Output the [x, y] coordinate of the center of the cell containing the given text.  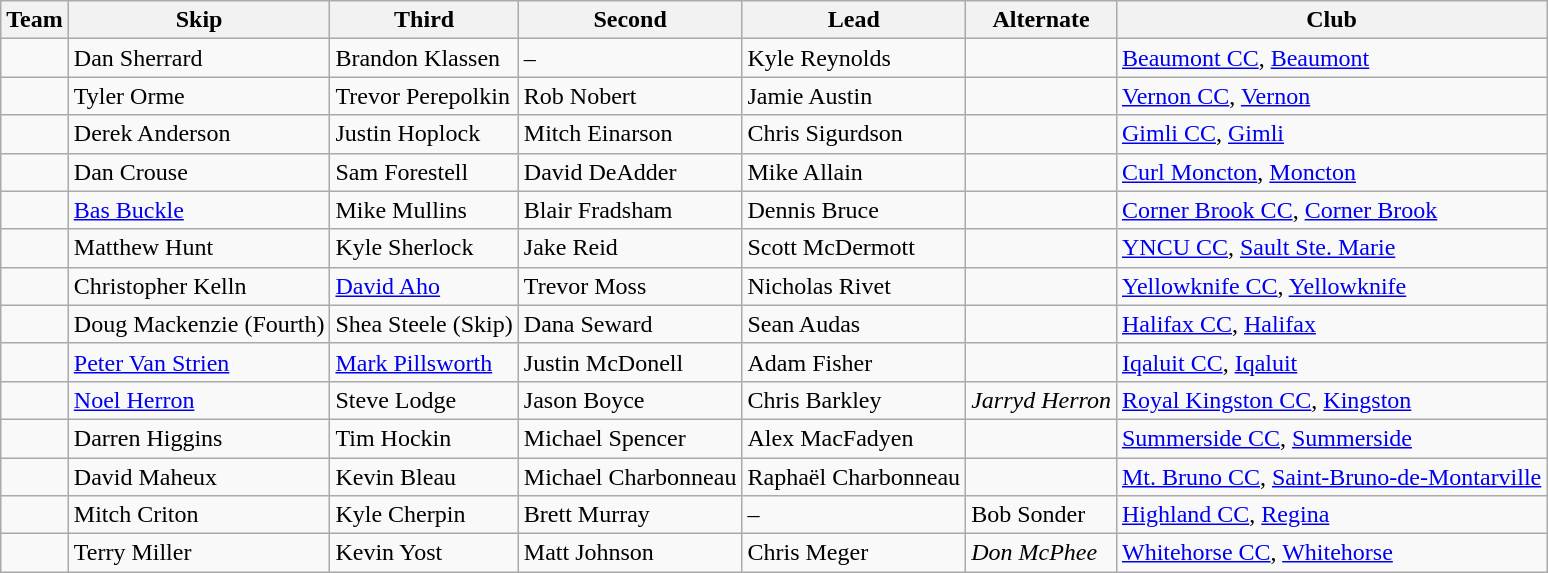
Brett Murray [630, 515]
Jamie Austin [854, 96]
Sam Forestell [424, 172]
Don McPhee [1042, 553]
Jason Boyce [630, 400]
Derek Anderson [199, 134]
Beaumont CC, Beaumont [1331, 58]
Yellowknife CC, Yellowknife [1331, 286]
Mike Allain [854, 172]
Nicholas Rivet [854, 286]
Chris Barkley [854, 400]
Corner Brook CC, Corner Brook [1331, 210]
Chris Sigurdson [854, 134]
Brandon Klassen [424, 58]
Justin McDonell [630, 362]
Kyle Sherlock [424, 248]
Mitch Criton [199, 515]
Trevor Perepolkin [424, 96]
Steve Lodge [424, 400]
Gimli CC, Gimli [1331, 134]
Third [424, 20]
Chris Meger [854, 553]
Club [1331, 20]
Mark Pillsworth [424, 362]
Michael Charbonneau [630, 477]
Kyle Cherpin [424, 515]
Justin Hoplock [424, 134]
Doug Mackenzie (Fourth) [199, 324]
Shea Steele (Skip) [424, 324]
Lead [854, 20]
Curl Moncton, Moncton [1331, 172]
Darren Higgins [199, 438]
Kevin Yost [424, 553]
Kyle Reynolds [854, 58]
Iqaluit CC, Iqaluit [1331, 362]
Matt Johnson [630, 553]
Bas Buckle [199, 210]
Peter Van Strien [199, 362]
Highland CC, Regina [1331, 515]
Kevin Bleau [424, 477]
YNCU CC, Sault Ste. Marie [1331, 248]
Dan Crouse [199, 172]
Jarryd Herron [1042, 400]
Whitehorse CC, Whitehorse [1331, 553]
Team [35, 20]
Michael Spencer [630, 438]
Matthew Hunt [199, 248]
Jake Reid [630, 248]
Alex MacFadyen [854, 438]
Adam Fisher [854, 362]
Noel Herron [199, 400]
Second [630, 20]
Scott McDermott [854, 248]
Mike Mullins [424, 210]
Halifax CC, Halifax [1331, 324]
Terry Miller [199, 553]
Bob Sonder [1042, 515]
Tyler Orme [199, 96]
Dan Sherrard [199, 58]
Rob Nobert [630, 96]
Dana Seward [630, 324]
David Aho [424, 286]
Mt. Bruno CC, Saint-Bruno-de-Montarville [1331, 477]
Tim Hockin [424, 438]
Blair Fradsham [630, 210]
Skip [199, 20]
Vernon CC, Vernon [1331, 96]
David DeAdder [630, 172]
David Maheux [199, 477]
Royal Kingston CC, Kingston [1331, 400]
Christopher Kelln [199, 286]
Sean Audas [854, 324]
Alternate [1042, 20]
Summerside CC, Summerside [1331, 438]
Mitch Einarson [630, 134]
Dennis Bruce [854, 210]
Raphaël Charbonneau [854, 477]
Trevor Moss [630, 286]
